Find where the given text appears and provide that cell's center as (x, y) coordinate. 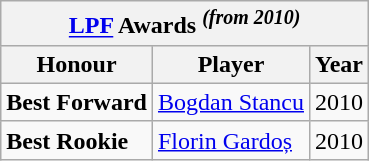
Best Forward (77, 102)
Year (340, 64)
Bogdan Stancu (230, 102)
Honour (77, 64)
Player (230, 64)
Florin Gardoș (230, 140)
LPF Awards (from 2010) (185, 24)
Best Rookie (77, 140)
